Return the (X, Y) coordinate for the center point of the cell that contains the specified text.  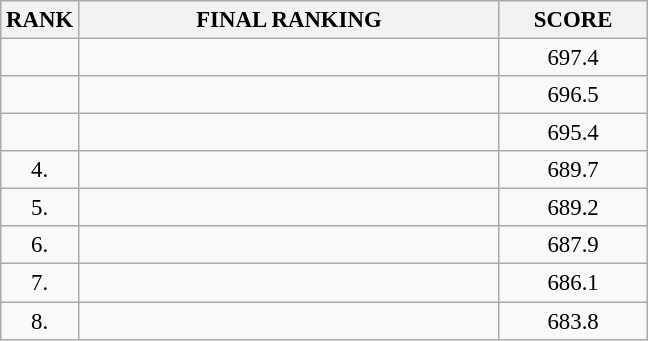
6. (40, 245)
8. (40, 321)
RANK (40, 20)
686.1 (572, 283)
697.4 (572, 58)
5. (40, 208)
SCORE (572, 20)
689.2 (572, 208)
695.4 (572, 133)
FINAL RANKING (288, 20)
687.9 (572, 245)
4. (40, 170)
696.5 (572, 95)
683.8 (572, 321)
7. (40, 283)
689.7 (572, 170)
